Scan for the cell matching the given text and deliver its [X, Y] coordinate at center. 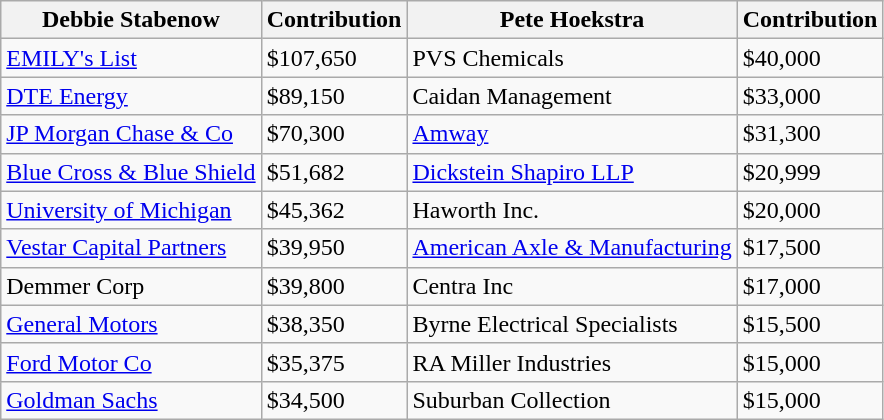
$39,950 [334, 248]
Dickstein Shapiro LLP [572, 172]
EMILY's List [131, 58]
$40,000 [810, 58]
Haworth Inc. [572, 210]
$17,500 [810, 248]
$89,150 [334, 96]
Demmer Corp [131, 286]
Goldman Sachs [131, 400]
Centra Inc [572, 286]
Ford Motor Co [131, 362]
$107,650 [334, 58]
$20,999 [810, 172]
$45,362 [334, 210]
University of Michigan [131, 210]
$33,000 [810, 96]
Byrne Electrical Specialists [572, 324]
DTE Energy [131, 96]
$31,300 [810, 134]
$51,682 [334, 172]
General Motors [131, 324]
Debbie Stabenow [131, 20]
$70,300 [334, 134]
$15,500 [810, 324]
Vestar Capital Partners [131, 248]
$39,800 [334, 286]
American Axle & Manufacturing [572, 248]
$20,000 [810, 210]
$34,500 [334, 400]
$35,375 [334, 362]
$17,000 [810, 286]
RA Miller Industries [572, 362]
Amway [572, 134]
PVS Chemicals [572, 58]
Pete Hoekstra [572, 20]
Blue Cross & Blue Shield [131, 172]
JP Morgan Chase & Co [131, 134]
$38,350 [334, 324]
Suburban Collection [572, 400]
Caidan Management [572, 96]
